For the text-containing cell, return its midpoint in [X, Y] coordinate format. 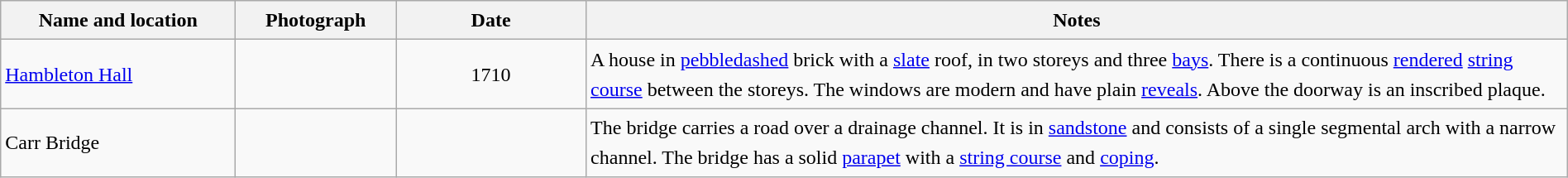
Notes [1077, 20]
1710 [491, 75]
Name and location [118, 20]
Date [491, 20]
Photograph [316, 20]
Carr Bridge [118, 142]
Hambleton Hall [118, 75]
